From the cell containing the given text, extract its center point as [X, Y] coordinate. 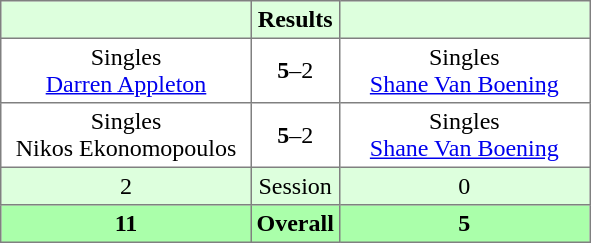
0 [464, 186]
Overall [295, 224]
2 [126, 186]
SinglesNikos Ekonomopoulos [126, 135]
5 [464, 224]
Session [295, 186]
Results [295, 20]
SinglesDarren Appleton [126, 70]
11 [126, 224]
